Determine the (x, y) coordinate at the center of the cell enclosing the given text.  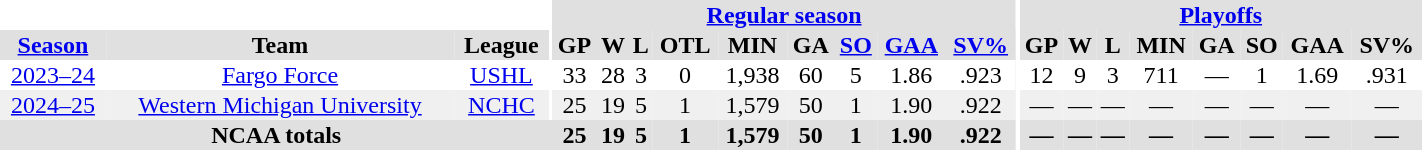
NCAA totals (276, 135)
Fargo Force (280, 75)
Season (53, 45)
0 (684, 75)
28 (612, 75)
USHL (501, 75)
9 (1080, 75)
Western Michigan University (280, 105)
711 (1161, 75)
1,938 (752, 75)
OTL (684, 45)
.931 (1387, 75)
2023–24 (53, 75)
33 (574, 75)
League (501, 45)
NCHC (501, 105)
Team (280, 45)
Regular season (784, 15)
1.69 (1318, 75)
2024–25 (53, 105)
Playoffs (1220, 15)
.923 (981, 75)
60 (810, 75)
1.86 (912, 75)
12 (1041, 75)
